From the cell containing the given text, extract its center point as [x, y] coordinate. 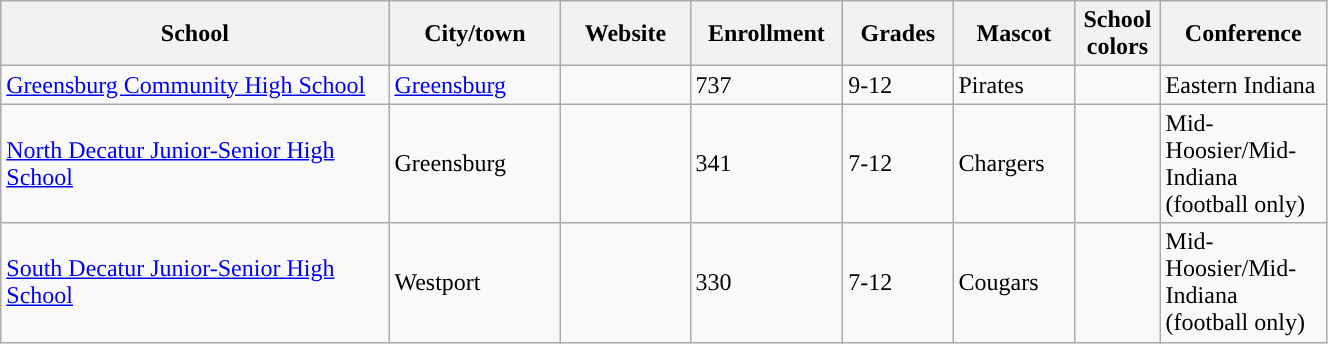
Chargers [1014, 164]
9-12 [898, 85]
Enrollment [766, 34]
341 [766, 164]
City/town [475, 34]
Grades [898, 34]
Eastern Indiana [1243, 85]
330 [766, 282]
North Decatur Junior-Senior High School [195, 164]
Greensburg Community High School [195, 85]
South Decatur Junior-Senior High School [195, 282]
737 [766, 85]
Mascot [1014, 34]
Westport [475, 282]
Conference [1243, 34]
Cougars [1014, 282]
School colors [1118, 34]
Website [626, 34]
Pirates [1014, 85]
School [195, 34]
